Find where the given text appears and provide that cell's center as [X, Y] coordinate. 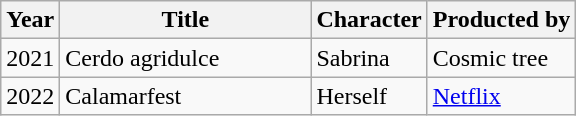
Cosmic tree [502, 58]
Title [186, 20]
Character [369, 20]
Producted by [502, 20]
Calamarfest [186, 96]
2021 [30, 58]
Sabrina [369, 58]
Herself [369, 96]
Cerdo agridulce [186, 58]
Year [30, 20]
2022 [30, 96]
Netflix [502, 96]
